Return the [x, y] coordinate for the center point of the cell that contains the specified text.  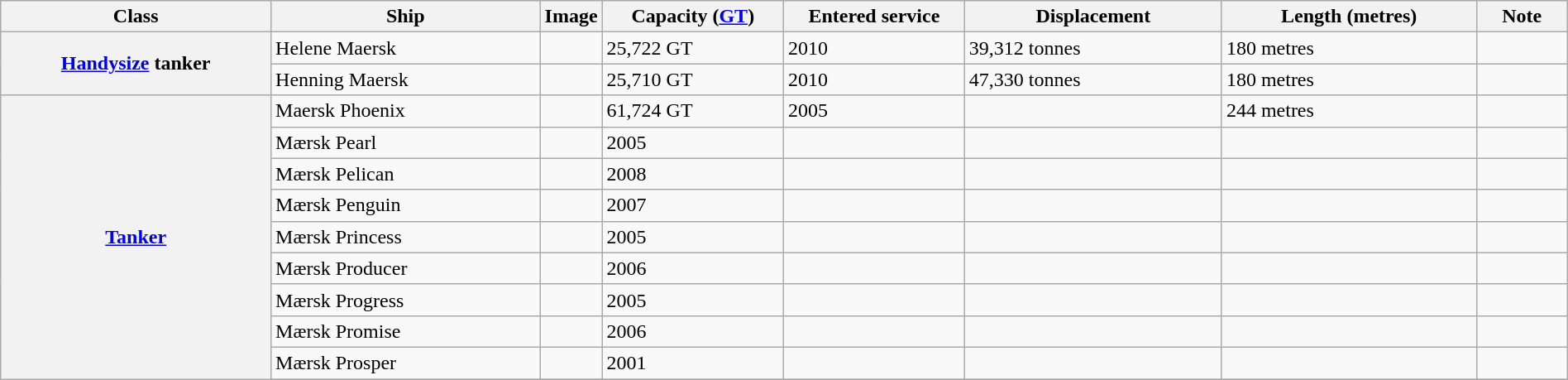
Mærsk Promise [406, 331]
47,330 tonnes [1093, 79]
Handysize tanker [136, 64]
Mærsk Prosper [406, 363]
25,710 GT [693, 79]
Image [571, 17]
Mærsk Penguin [406, 205]
Capacity (GT) [693, 17]
2001 [693, 363]
244 metres [1349, 111]
Maersk Phoenix [406, 111]
Mærsk Pelican [406, 174]
Ship [406, 17]
Mærsk Producer [406, 268]
Mærsk Progress [406, 300]
Length (metres) [1349, 17]
Helene Maersk [406, 48]
Henning Maersk [406, 79]
61,724 GT [693, 111]
Mærsk Princess [406, 237]
Entered service [873, 17]
25,722 GT [693, 48]
Note [1522, 17]
2007 [693, 205]
Displacement [1093, 17]
Tanker [136, 237]
Class [136, 17]
39,312 tonnes [1093, 48]
Mærsk Pearl [406, 142]
2008 [693, 174]
